Output the (x, y) coordinate of the center of the cell containing the given text.  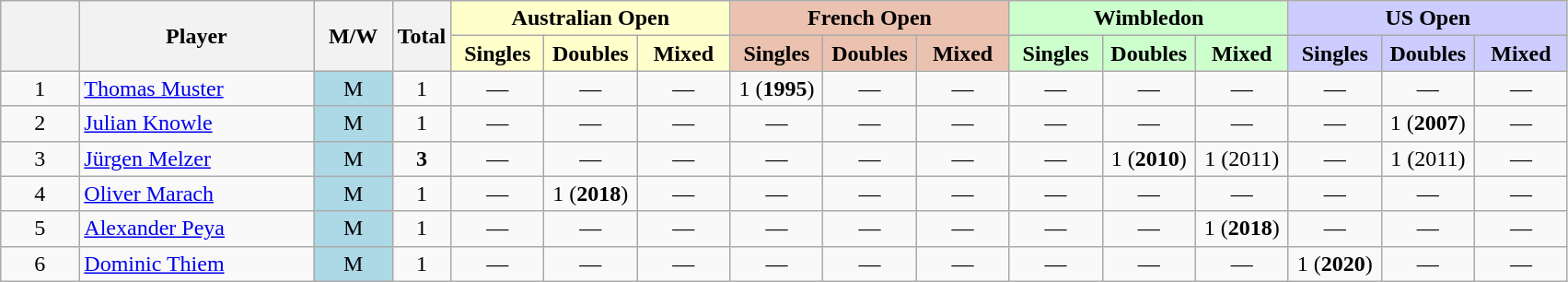
2 (41, 123)
Thomas Muster (197, 88)
Total (422, 36)
Julian Knowle (197, 123)
Jürgen Melzer (197, 159)
Alexander Peya (197, 229)
Dominic Thiem (197, 264)
Wimbledon (1149, 18)
1 (2007) (1427, 123)
Oliver Marach (197, 194)
Player (197, 36)
1 (1995) (777, 88)
4 (41, 194)
1 (2010) (1149, 159)
6 (41, 264)
Australian Open (591, 18)
US Open (1427, 18)
5 (41, 229)
1 (2020) (1335, 264)
French Open (869, 18)
M/W (354, 36)
